Extract the [x, y] coordinate from the center of the cell holding the provided text.  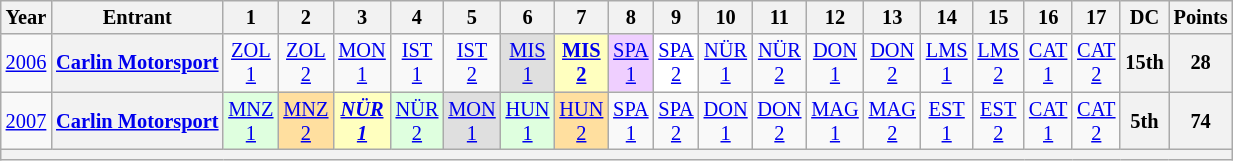
MNZ1 [250, 121]
IST2 [472, 63]
MIS2 [581, 63]
EST2 [998, 121]
15th [1144, 63]
16 [1048, 17]
MNZ2 [306, 121]
MAG2 [892, 121]
2007 [26, 121]
LMS1 [947, 63]
HUN2 [581, 121]
28 [1201, 63]
15 [998, 17]
11 [780, 17]
EST1 [947, 121]
5th [1144, 121]
MAG1 [834, 121]
74 [1201, 121]
2 [306, 17]
IST1 [418, 63]
Points [1201, 17]
17 [1096, 17]
ZOL1 [250, 63]
3 [362, 17]
8 [630, 17]
7 [581, 17]
9 [676, 17]
1 [250, 17]
12 [834, 17]
MIS1 [528, 63]
LMS2 [998, 63]
14 [947, 17]
HUN1 [528, 121]
ZOL2 [306, 63]
Entrant [137, 17]
5 [472, 17]
13 [892, 17]
DC [1144, 17]
4 [418, 17]
6 [528, 17]
Year [26, 17]
10 [726, 17]
2006 [26, 63]
